Locate the cell with the specified text and output its [x, y] center coordinate. 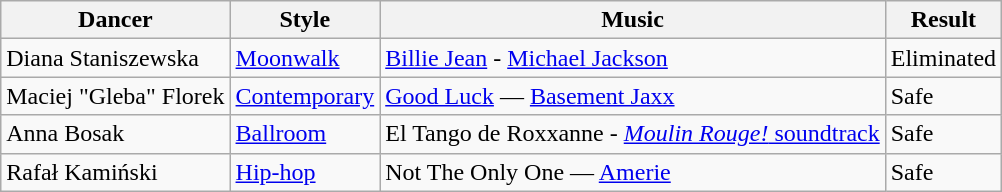
Moonwalk [305, 58]
Ballroom [305, 134]
Not The Only One — Amerie [633, 172]
Music [633, 20]
El Tango de Roxxanne - Moulin Rouge! soundtrack [633, 134]
Contemporary [305, 96]
Anna Bosak [116, 134]
Dancer [116, 20]
Good Luck — Basement Jaxx [633, 96]
Rafał Kamiński [116, 172]
Billie Jean - Michael Jackson [633, 58]
Result [943, 20]
Eliminated [943, 58]
Hip-hop [305, 172]
Style [305, 20]
Diana Staniszewska [116, 58]
Maciej "Gleba" Florek [116, 96]
